Detect which cell encompasses the target text, then output its (x, y) center coordinate. 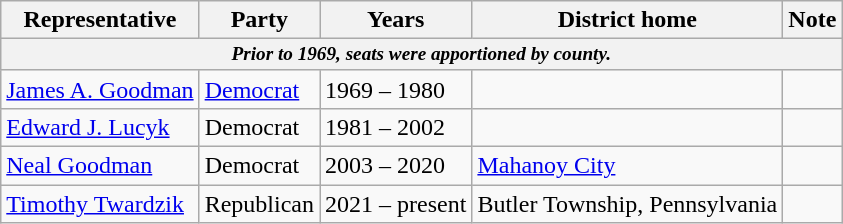
Neal Goodman (100, 166)
Edward J. Lucyk (100, 128)
Note (812, 20)
Party (259, 20)
1981 – 2002 (396, 128)
Butler Township, Pennsylvania (628, 204)
Republican (259, 204)
District home (628, 20)
James A. Goodman (100, 89)
Representative (100, 20)
Prior to 1969, seats were apportioned by county. (422, 55)
2021 – present (396, 204)
Mahanoy City (628, 166)
Timothy Twardzik (100, 204)
1969 – 1980 (396, 89)
2003 – 2020 (396, 166)
Years (396, 20)
